Return [x, y] of the center of cell containing provided text 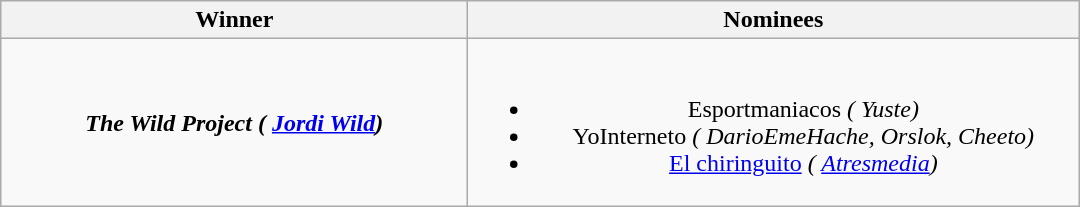
Esportmaniacos ( Yuste)YoInterneto ( DarioEmeHache, Orslok, Cheeto)El chiringuito ( Atresmedia) [774, 122]
Winner [234, 20]
The Wild Project ( Jordi Wild) [234, 122]
Nominees [774, 20]
